Find where the given text appears and provide that cell's center as [X, Y] coordinate. 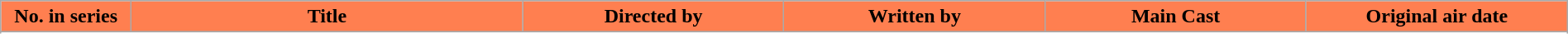
Title [327, 17]
No. in series [66, 17]
Directed by [653, 17]
Original air date [1437, 17]
Written by [915, 17]
Main Cast [1176, 17]
